From the cell containing the given text, extract its center point as (X, Y) coordinate. 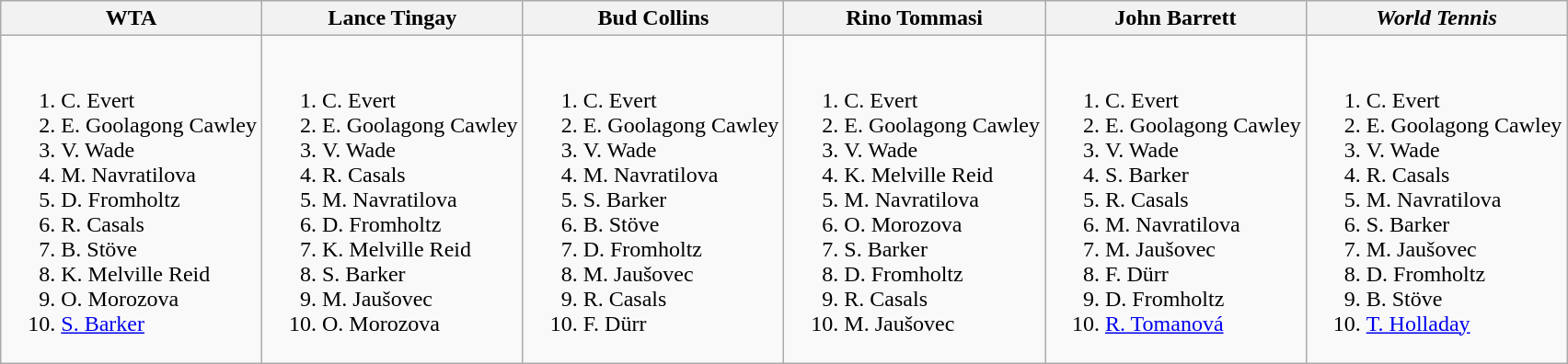
Bud Collins (653, 18)
C. Evert E. Goolagong Cawley V. Wade R. Casals M. Navratilova S. Barker M. Jaušovec D. Fromholtz B. Stöve T. Holladay (1436, 199)
C. Evert E. Goolagong Cawley V. Wade K. Melville Reid M. Navratilova O. Morozova S. Barker D. Fromholtz R. Casals M. Jaušovec (915, 199)
C. Evert E. Goolagong Cawley V. Wade M. Navratilova D. Fromholtz R. Casals B. Stöve K. Melville Reid O. Morozova S. Barker (132, 199)
Lance Tingay (392, 18)
John Barrett (1176, 18)
WTA (132, 18)
World Tennis (1436, 18)
C. Evert E. Goolagong Cawley V. Wade R. Casals M. Navratilova D. Fromholtz K. Melville Reid S. Barker M. Jaušovec O. Morozova (392, 199)
Rino Tommasi (915, 18)
C. Evert E. Goolagong Cawley V. Wade S. Barker R. Casals M. Navratilova M. Jaušovec F. Dürr D. Fromholtz R. Tomanová (1176, 199)
C. Evert E. Goolagong Cawley V. Wade M. Navratilova S. Barker B. Stöve D. Fromholtz M. Jaušovec R. Casals F. Dürr (653, 199)
